Extract the [x, y] coordinate from the center of the cell holding the provided text.  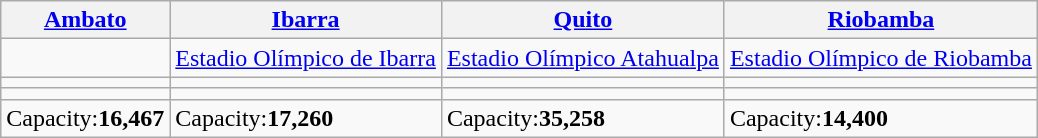
Ibarra [306, 20]
Estadio Olímpico Atahualpa [582, 58]
Capacity:14,400 [880, 118]
Capacity:35,258 [582, 118]
Capacity:16,467 [86, 118]
Estadio Olímpico de Riobamba [880, 58]
Riobamba [880, 20]
Ambato [86, 20]
Capacity:17,260 [306, 118]
Estadio Olímpico de Ibarra [306, 58]
Quito [582, 20]
